Determine the [X, Y] coordinate at the center of the cell enclosing the given text.  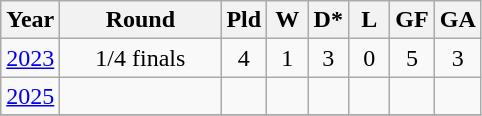
1/4 finals [140, 58]
Pld [244, 20]
L [370, 20]
5 [412, 58]
D* [328, 20]
0 [370, 58]
GA [458, 20]
1 [288, 58]
W [288, 20]
Year [30, 20]
Round [140, 20]
4 [244, 58]
GF [412, 20]
2023 [30, 58]
2025 [30, 96]
